Provide the [x, y] coordinate of the cell's center where the given text is located.  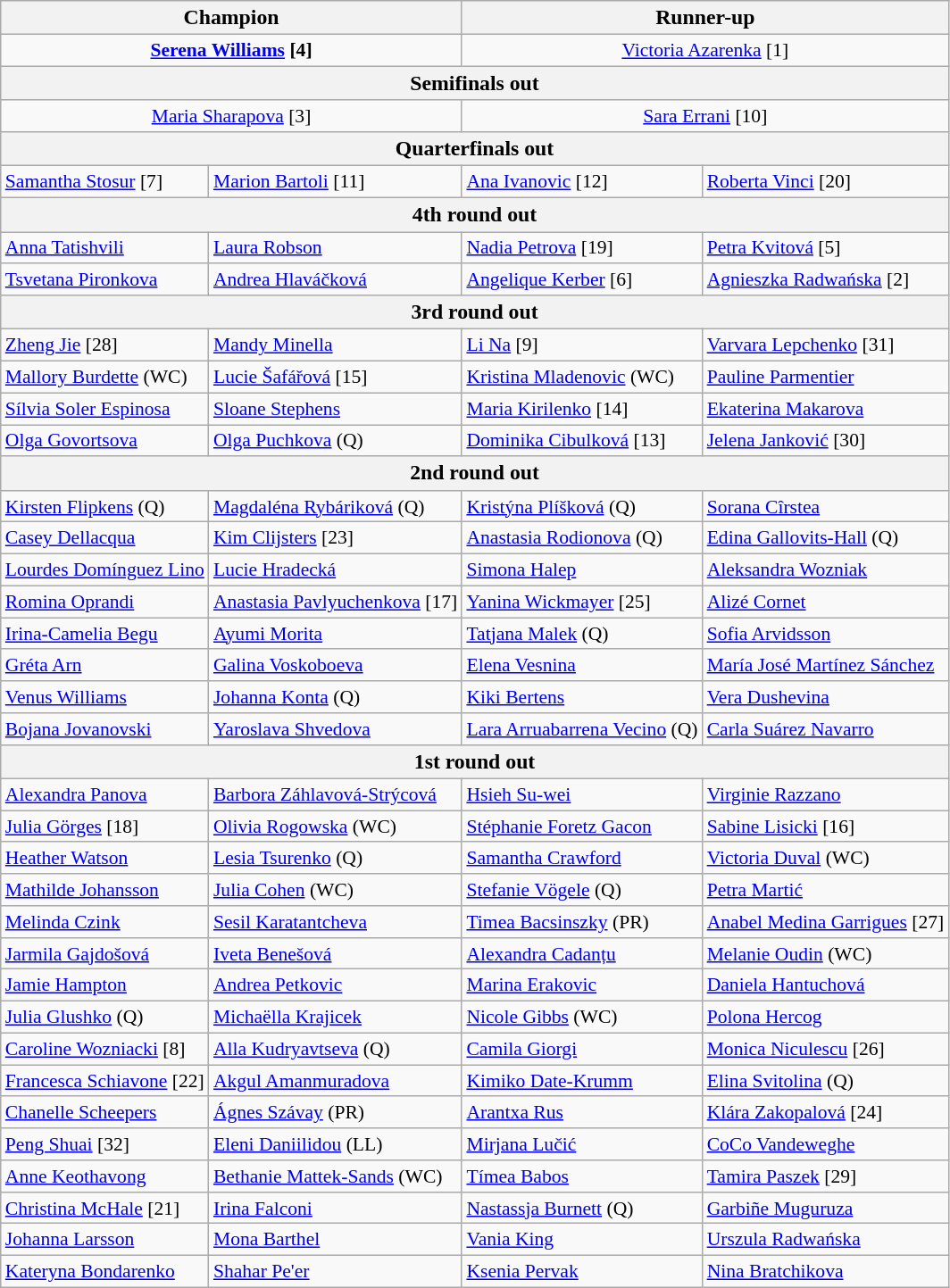
Heather Watson [105, 859]
Victoria Azarenka [1] [705, 51]
Urszula Radwańska [826, 1240]
Nina Bratchikova [826, 1272]
1st round out [475, 762]
Galina Voskoboeva [336, 666]
Sílvia Soler Espinosa [105, 409]
Serena Williams [4] [232, 51]
Kiki Bertens [582, 697]
Anastasia Rodionova (Q) [582, 538]
Kim Clijsters [23] [336, 538]
Lucie Hradecká [336, 570]
Ekaterina Makarova [826, 409]
Timea Bacsinszky (PR) [582, 922]
Eleni Daniilidou (LL) [336, 1144]
Peng Shuai [32] [105, 1144]
Gréta Arn [105, 666]
Francesca Schiavone [22] [105, 1081]
Michaëlla Krajicek [336, 1018]
Victoria Duval (WC) [826, 859]
Tatjana Malek (Q) [582, 634]
Barbora Záhlavová-Strýcová [336, 795]
Marina Erakovic [582, 985]
Semifinals out [475, 84]
Olga Puchkova (Q) [336, 441]
Kristýna Plíšková (Q) [582, 507]
Lara Arruabarrena Vecino (Q) [582, 729]
Julia Glushko (Q) [105, 1018]
Yaroslava Shvedova [336, 729]
Samantha Crawford [582, 859]
Anabel Medina Garrigues [27] [826, 922]
Bethanie Mattek-Sands (WC) [336, 1176]
Alla Kudryavtseva (Q) [336, 1050]
Mirjana Lučić [582, 1144]
Hsieh Su-wei [582, 795]
Irina Falconi [336, 1209]
Johanna Larsson [105, 1240]
Marion Bartoli [11] [336, 182]
Casey Dellacqua [105, 538]
Sara Errani [10] [705, 117]
Melinda Czink [105, 922]
Quarterfinals out [475, 149]
Johanna Konta (Q) [336, 697]
Julia Görges [18] [105, 827]
Laura Robson [336, 248]
Ksenia Pervak [582, 1272]
Sofia Arvidsson [826, 634]
Zheng Jie [28] [105, 345]
Monica Niculescu [26] [826, 1050]
Jamie Hampton [105, 985]
3rd round out [475, 312]
Klára Zakopalová [24] [826, 1113]
Jelena Janković [30] [826, 441]
Yanina Wickmayer [25] [582, 602]
Champion [232, 18]
Sloane Stephens [336, 409]
Tamira Paszek [29] [826, 1176]
Mallory Burdette (WC) [105, 378]
Stéphanie Foretz Gacon [582, 827]
Kateryna Bondarenko [105, 1272]
Varvara Lepchenko [31] [826, 345]
Polona Hercog [826, 1018]
Vania King [582, 1240]
Anne Keothavong [105, 1176]
Olga Govortsova [105, 441]
Venus Williams [105, 697]
Tsvetana Pironkova [105, 280]
Mona Barthel [336, 1240]
Melanie Oudin (WC) [826, 954]
Maria Sharapova [3] [232, 117]
Akgul Amanmuradova [336, 1081]
Magdaléna Rybáriková (Q) [336, 507]
Sorana Cîrstea [826, 507]
Kristina Mladenovic (WC) [582, 378]
Ágnes Szávay (PR) [336, 1113]
Stefanie Vögele (Q) [582, 890]
Shahar Pe'er [336, 1272]
Maria Kirilenko [14] [582, 409]
Julia Cohen (WC) [336, 890]
Tímea Babos [582, 1176]
Mandy Minella [336, 345]
CoCo Vandeweghe [826, 1144]
Kirsten Flipkens (Q) [105, 507]
Kimiko Date-Krumm [582, 1081]
Agnieszka Radwańska [2] [826, 280]
Sesil Karatantcheva [336, 922]
Nadia Petrova [19] [582, 248]
Christina McHale [21] [105, 1209]
4th round out [475, 215]
Bojana Jovanovski [105, 729]
Pauline Parmentier [826, 378]
Petra Martić [826, 890]
Romina Oprandi [105, 602]
Ayumi Morita [336, 634]
María José Martínez Sánchez [826, 666]
Ana Ivanovic [12] [582, 182]
Caroline Wozniacki [8] [105, 1050]
2nd round out [475, 474]
Aleksandra Wozniak [826, 570]
Elena Vesnina [582, 666]
Edina Gallovits-Hall (Q) [826, 538]
Dominika Cibulková [13] [582, 441]
Jarmila Gajdošová [105, 954]
Sabine Lisicki [16] [826, 827]
Alexandra Panova [105, 795]
Elina Svitolina (Q) [826, 1081]
Anna Tatishvili [105, 248]
Roberta Vinci [20] [826, 182]
Runner-up [705, 18]
Simona Halep [582, 570]
Camila Giorgi [582, 1050]
Andrea Hlaváčková [336, 280]
Olivia Rogowska (WC) [336, 827]
Irina-Camelia Begu [105, 634]
Iveta Benešová [336, 954]
Chanelle Scheepers [105, 1113]
Daniela Hantuchová [826, 985]
Vera Dushevina [826, 697]
Petra Kvitová [5] [826, 248]
Lesia Tsurenko (Q) [336, 859]
Garbiñe Muguruza [826, 1209]
Virginie Razzano [826, 795]
Alexandra Cadanțu [582, 954]
Carla Suárez Navarro [826, 729]
Angelique Kerber [6] [582, 280]
Li Na [9] [582, 345]
Nastassja Burnett (Q) [582, 1209]
Mathilde Johansson [105, 890]
Lucie Šafářová [15] [336, 378]
Samantha Stosur [7] [105, 182]
Nicole Gibbs (WC) [582, 1018]
Andrea Petkovic [336, 985]
Anastasia Pavlyuchenkova [17] [336, 602]
Arantxa Rus [582, 1113]
Lourdes Domínguez Lino [105, 570]
Alizé Cornet [826, 602]
